Locate the cell with the specified text and output its [X, Y] center coordinate. 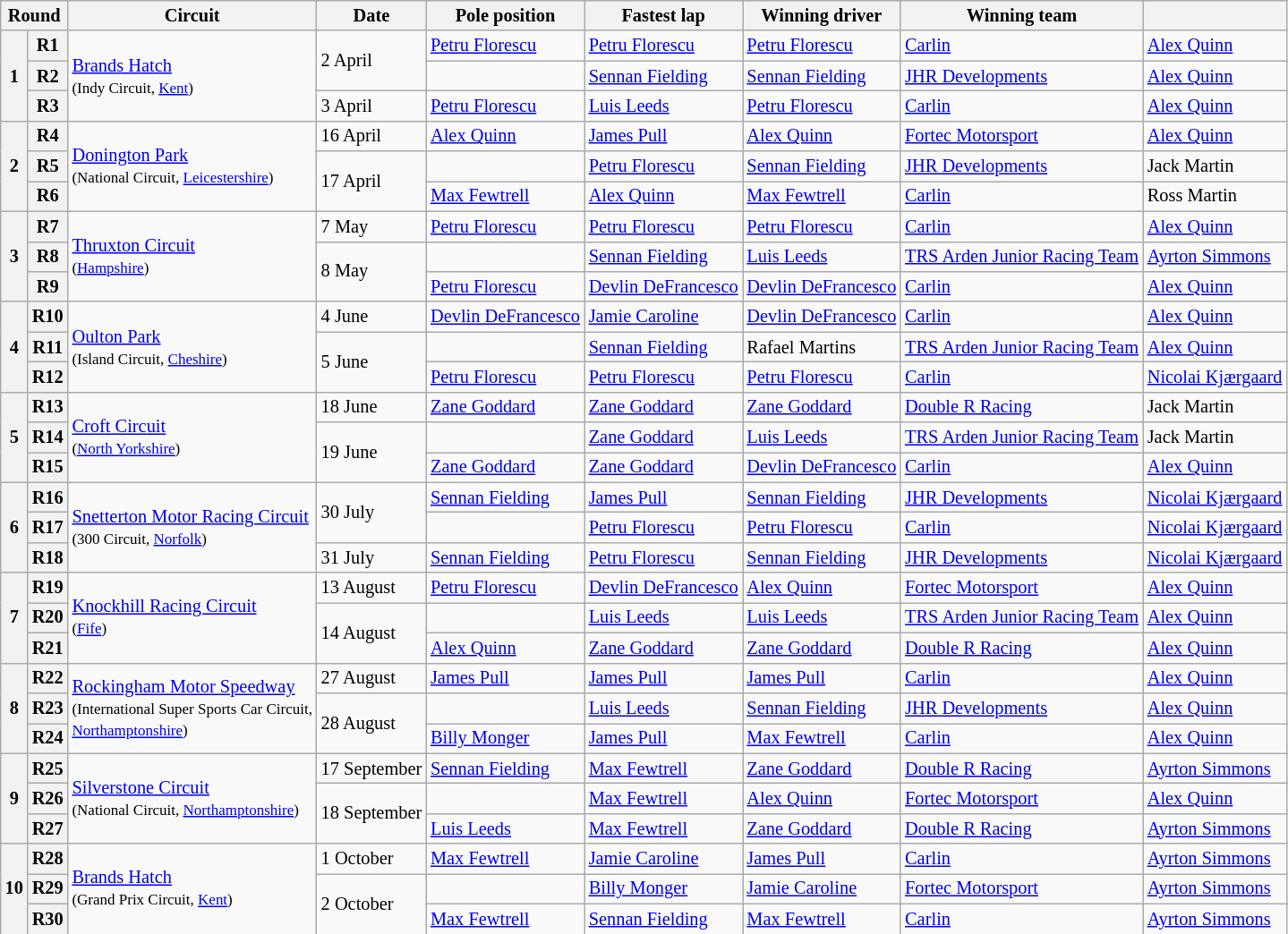
18 June [371, 407]
4 [14, 347]
30 July [371, 512]
R7 [48, 226]
Thruxton Circuit(Hampshire) [192, 256]
Date [371, 15]
R11 [48, 347]
Pole position [505, 15]
R19 [48, 588]
5 June [371, 361]
31 July [371, 557]
Knockhill Racing Circuit(Fife) [192, 617]
R9 [48, 286]
2 October [371, 904]
7 [14, 617]
1 [14, 75]
9 [14, 798]
Snetterton Motor Racing Circuit(300 Circuit, Norfolk) [192, 528]
18 September [371, 812]
Winning team [1022, 15]
R8 [48, 257]
R15 [48, 467]
R13 [48, 407]
Croft Circuit(North Yorkshire) [192, 437]
27 August [371, 678]
Winning driver [822, 15]
Rockingham Motor Speedway(International Super Sports Car Circuit, Northamptonshire) [192, 709]
Circuit [192, 15]
16 April [371, 136]
17 April [371, 181]
Donington Park(National Circuit, Leicestershire) [192, 166]
R17 [48, 527]
2 [14, 166]
R26 [48, 798]
R14 [48, 437]
6 [14, 528]
Brands Hatch(Indy Circuit, Kent) [192, 75]
28 August [371, 723]
R6 [48, 196]
Fastest lap [664, 15]
Brands Hatch(Grand Prix Circuit, Kent) [192, 889]
R3 [48, 106]
R30 [48, 919]
R21 [48, 648]
R18 [48, 557]
Oulton Park(Island Circuit, Cheshire) [192, 347]
R24 [48, 738]
1 October [371, 859]
4 June [371, 317]
10 [14, 889]
R20 [48, 617]
R5 [48, 166]
Rafael Martins [822, 347]
R10 [48, 317]
2 April [371, 61]
R23 [48, 708]
R2 [48, 76]
3 April [371, 106]
R4 [48, 136]
R28 [48, 859]
R1 [48, 46]
8 [14, 709]
13 August [371, 588]
19 June [371, 453]
17 September [371, 768]
Ross Martin [1215, 196]
8 May [371, 272]
3 [14, 256]
R12 [48, 377]
Round [34, 15]
R25 [48, 768]
5 [14, 437]
R27 [48, 828]
14 August [371, 632]
R22 [48, 678]
R16 [48, 497]
7 May [371, 226]
R29 [48, 888]
Silverstone Circuit(National Circuit, Northamptonshire) [192, 798]
